Locate the cell with the specified text and output its (X, Y) center coordinate. 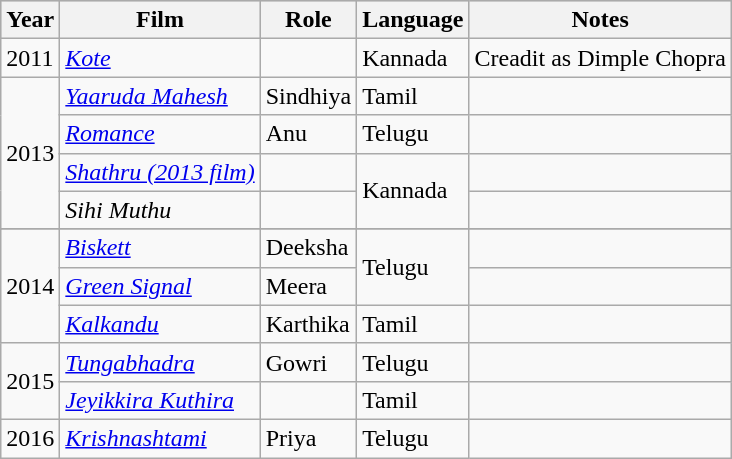
Anu (308, 134)
Karthika (308, 324)
Kalkandu (160, 324)
Meera (308, 286)
Kote (160, 58)
Green Signal (160, 286)
Year (30, 20)
Creadit as Dimple Chopra (600, 58)
2013 (30, 153)
Notes (600, 20)
Sindhiya (308, 96)
2011 (30, 58)
Language (413, 20)
Gowri (308, 362)
Priya (308, 438)
Sihi Muthu (160, 210)
Role (308, 20)
Biskett (160, 248)
Jeyikkira Kuthira (160, 400)
Deeksha (308, 248)
Shathru (2013 film) (160, 172)
Film (160, 20)
2014 (30, 286)
Romance (160, 134)
Tungabhadra (160, 362)
Krishnashtami (160, 438)
2016 (30, 438)
2015 (30, 381)
Yaaruda Mahesh (160, 96)
